Capture the cell that displays the provided text and extract its (x, y) central coordinate. 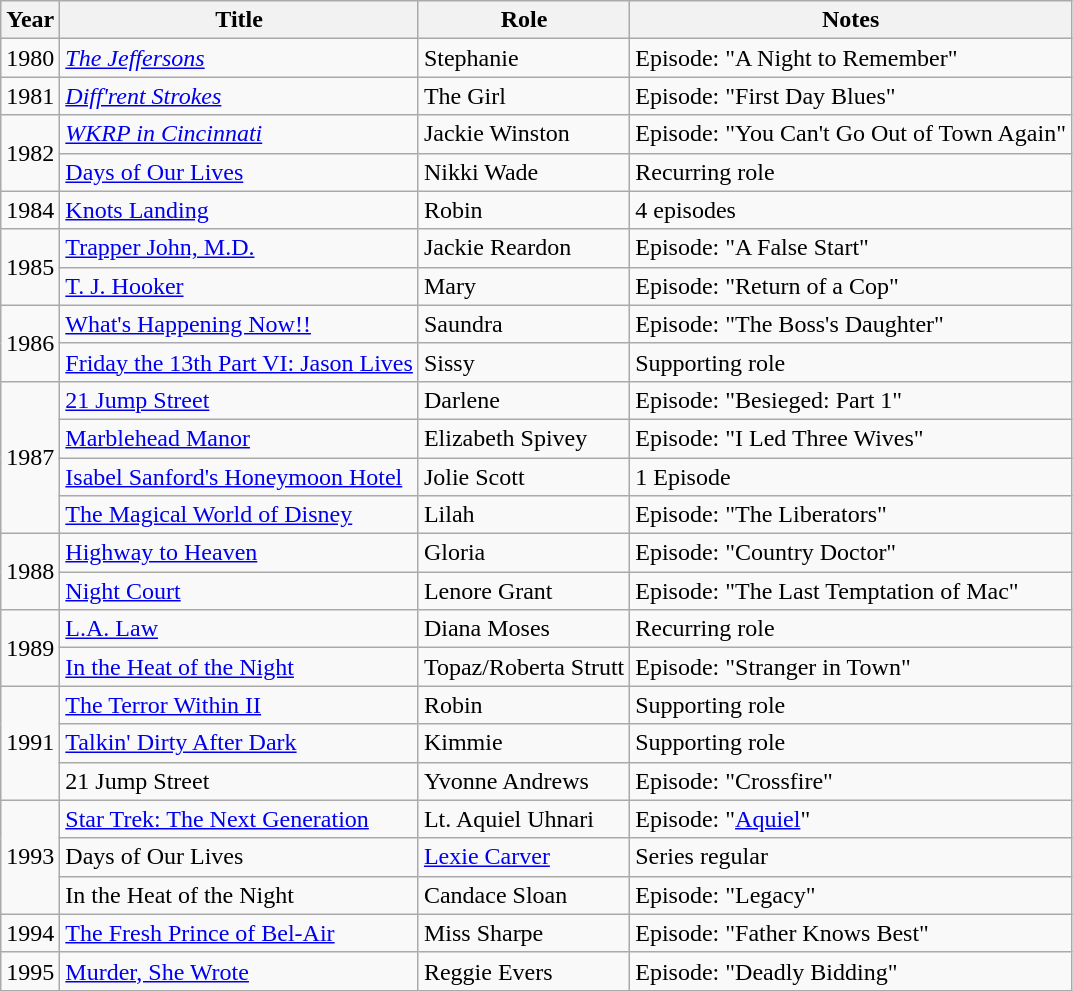
4 episodes (851, 210)
Episode: "Deadly Bidding" (851, 971)
Darlene (524, 400)
1989 (30, 648)
Notes (851, 20)
1984 (30, 210)
Gloria (524, 553)
The Magical World of Disney (240, 515)
Mary (524, 286)
Lenore Grant (524, 591)
T. J. Hooker (240, 286)
The Terror Within II (240, 705)
1985 (30, 267)
Highway to Heaven (240, 553)
Kimmie (524, 743)
Reggie Evers (524, 971)
Talkin' Dirty After Dark (240, 743)
Episode: "Crossfire" (851, 781)
Episode: "The Boss's Daughter" (851, 324)
Episode: "Stranger in Town" (851, 667)
Saundra (524, 324)
The Fresh Prince of Bel-Air (240, 933)
Episode: "I Led Three Wives" (851, 438)
Night Court (240, 591)
Yvonne Andrews (524, 781)
Episode: "You Can't Go Out of Town Again" (851, 134)
Episode: "Legacy" (851, 895)
The Girl (524, 96)
1 Episode (851, 477)
Series regular (851, 857)
1980 (30, 58)
Isabel Sanford's Honeymoon Hotel (240, 477)
1991 (30, 743)
Miss Sharpe (524, 933)
Diff'rent Strokes (240, 96)
1987 (30, 457)
Role (524, 20)
Episode: "The Last Temptation of Mac" (851, 591)
Episode: "Father Knows Best" (851, 933)
Star Trek: The Next Generation (240, 819)
Episode: "The Liberators" (851, 515)
Episode: "A False Start" (851, 248)
1994 (30, 933)
Topaz/Roberta Strutt (524, 667)
Title (240, 20)
Episode: "Return of a Cop" (851, 286)
Jackie Reardon (524, 248)
Episode: "Besieged: Part 1" (851, 400)
1982 (30, 153)
Year (30, 20)
Lilah (524, 515)
Elizabeth Spivey (524, 438)
Episode: "Country Doctor" (851, 553)
Knots Landing (240, 210)
Friday the 13th Part VI: Jason Lives (240, 362)
Diana Moses (524, 629)
Lexie Carver (524, 857)
Murder, She Wrote (240, 971)
What's Happening Now!! (240, 324)
1981 (30, 96)
Candace Sloan (524, 895)
Episode: "A Night to Remember" (851, 58)
1986 (30, 343)
Episode: "First Day Blues" (851, 96)
The Jeffersons (240, 58)
Lt. Aquiel Uhnari (524, 819)
1988 (30, 572)
1993 (30, 857)
Episode: "Aquiel" (851, 819)
WKRP in Cincinnati (240, 134)
Jolie Scott (524, 477)
Trapper John, M.D. (240, 248)
1995 (30, 971)
Sissy (524, 362)
Stephanie (524, 58)
Nikki Wade (524, 172)
Marblehead Manor (240, 438)
L.A. Law (240, 629)
Jackie Winston (524, 134)
